For the text-containing cell, return its midpoint in (X, Y) coordinate format. 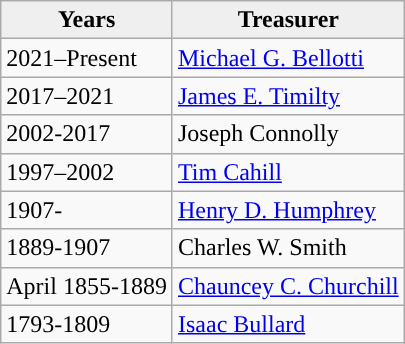
2017–2021 (87, 96)
Years (87, 20)
Tim Cahill (288, 172)
1907- (87, 210)
1997–2002 (87, 172)
Michael G. Bellotti (288, 58)
Charles W. Smith (288, 248)
Treasurer (288, 20)
Chauncey C. Churchill (288, 286)
Henry D. Humphrey (288, 210)
April 1855-1889 (87, 286)
James E. Timilty (288, 96)
2002-2017 (87, 134)
1793-1809 (87, 324)
Isaac Bullard (288, 324)
2021–Present (87, 58)
Joseph Connolly (288, 134)
1889-1907 (87, 248)
